Return [X, Y] of the center of cell containing provided text 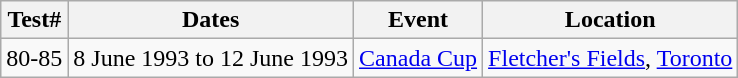
Fletcher's Fields, Toronto [610, 58]
Dates [211, 20]
Test# [34, 20]
Event [418, 20]
80-85 [34, 58]
8 June 1993 to 12 June 1993 [211, 58]
Canada Cup [418, 58]
Location [610, 20]
